Scan for the cell matching the given text and deliver its [X, Y] coordinate at center. 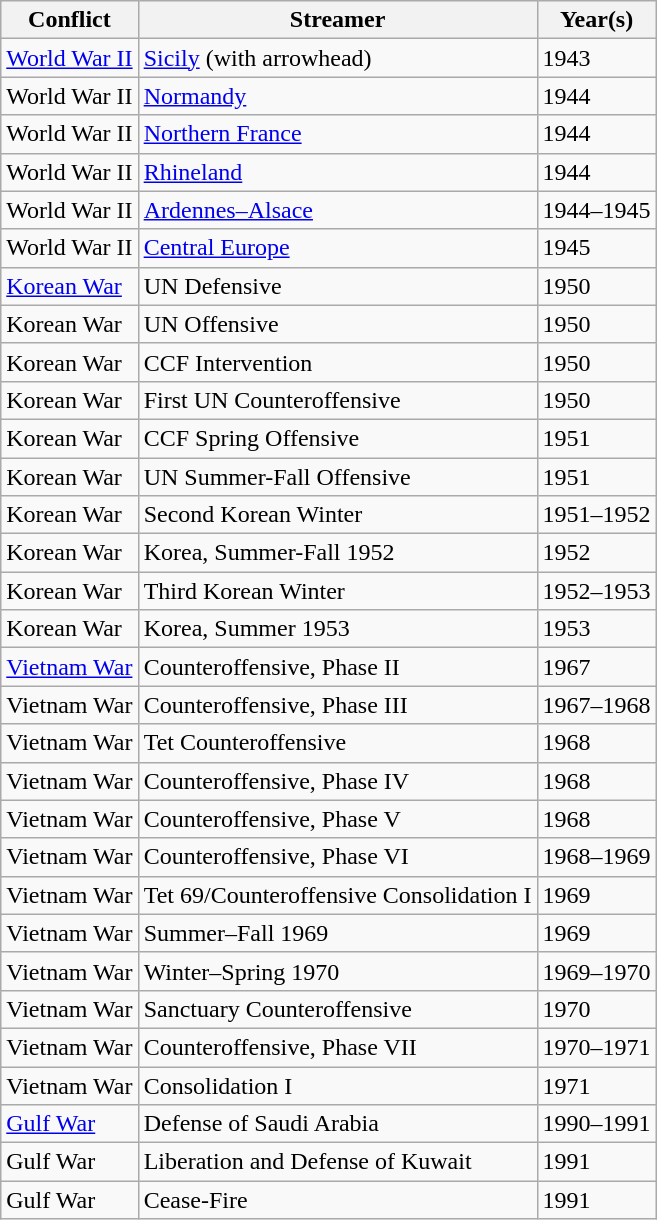
Tet 69/Counteroffensive Consolidation I [338, 895]
Third Korean Winter [338, 591]
Counteroffensive, Phase V [338, 819]
Defense of Saudi Arabia [338, 1124]
1953 [596, 629]
1971 [596, 1085]
1970–1971 [596, 1047]
Counteroffensive, Phase VI [338, 857]
UN Summer-Fall Offensive [338, 477]
1952 [596, 553]
Normandy [338, 96]
UN Offensive [338, 324]
1952–1953 [596, 591]
Consolidation I [338, 1085]
1968–1969 [596, 857]
Central Europe [338, 248]
Second Korean Winter [338, 515]
Rhineland [338, 172]
Korea, Summer 1953 [338, 629]
Counteroffensive, Phase IV [338, 781]
UN Defensive [338, 286]
Streamer [338, 20]
Northern France [338, 134]
1944–1945 [596, 210]
Counteroffensive, Phase VII [338, 1047]
1967–1968 [596, 705]
Year(s) [596, 20]
Sicily (with arrowhead) [338, 58]
Summer–Fall 1969 [338, 933]
Korea, Summer-Fall 1952 [338, 553]
First UN Counteroffensive [338, 400]
Counteroffensive, Phase II [338, 667]
CCF Intervention [338, 362]
1945 [596, 248]
Ardennes–Alsace [338, 210]
Counteroffensive, Phase III [338, 705]
1970 [596, 1009]
1943 [596, 58]
1951–1952 [596, 515]
Liberation and Defense of Kuwait [338, 1162]
CCF Spring Offensive [338, 438]
1967 [596, 667]
Conflict [70, 20]
Sanctuary Counteroffensive [338, 1009]
Tet Counteroffensive [338, 743]
1969–1970 [596, 971]
Cease-Fire [338, 1200]
Winter–Spring 1970 [338, 971]
1990–1991 [596, 1124]
